Output the (x, y) coordinate of the center of the cell containing the given text.  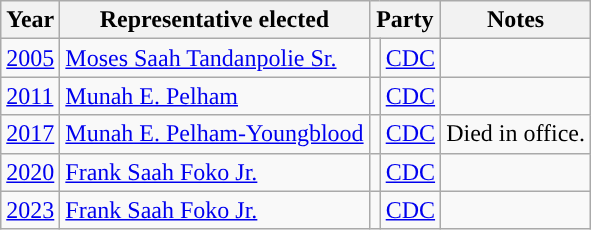
2017 (30, 134)
2023 (30, 210)
Notes (516, 20)
2011 (30, 96)
Moses Saah Tandanpolie Sr. (214, 58)
2020 (30, 172)
Munah E. Pelham-Youngblood (214, 134)
Representative elected (214, 20)
Died in office. (516, 134)
2005 (30, 58)
Party (404, 20)
Year (30, 20)
Munah E. Pelham (214, 96)
